Output the [x, y] coordinate of the center of the cell containing the given text.  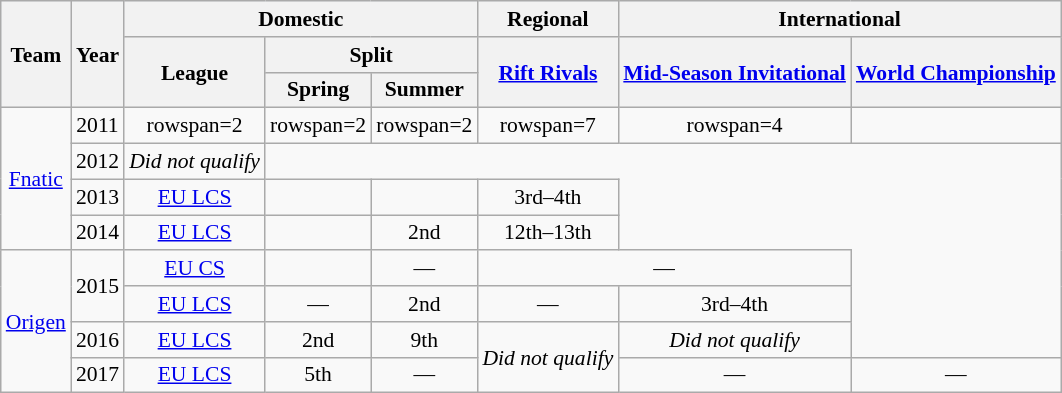
EU CS [194, 269]
2012 [98, 162]
Spring [318, 90]
2014 [98, 233]
2013 [98, 197]
Rift Rivals [548, 72]
International [839, 19]
Team [36, 54]
12th–13th [548, 233]
rowspan=7 [548, 126]
5th [318, 375]
Fnatic [36, 179]
Summer [424, 90]
Split [371, 55]
World Championship [956, 72]
2015 [98, 286]
2016 [98, 340]
Mid-Season Invitational [734, 72]
2011 [98, 126]
9th [424, 340]
Year [98, 54]
rowspan=4 [734, 126]
Regional [548, 19]
Domestic [300, 19]
Origen [36, 322]
League [194, 72]
2017 [98, 375]
